Search for the cell housing the specified text and yield its (x, y) center coordinate. 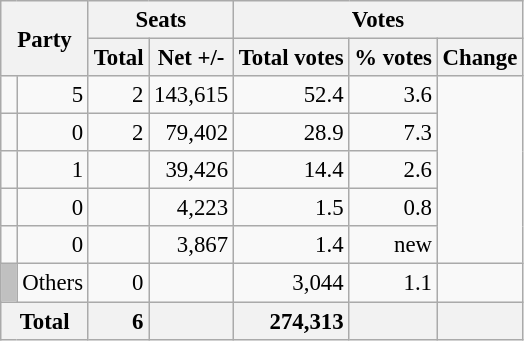
Net +/- (192, 58)
79,402 (192, 133)
Party (45, 38)
4,223 (192, 208)
new (393, 245)
3.6 (393, 95)
1 (52, 170)
28.9 (290, 133)
Votes (378, 20)
0.8 (393, 208)
274,313 (290, 321)
Change (480, 58)
% votes (393, 58)
1.5 (290, 208)
3,867 (192, 245)
6 (118, 321)
52.4 (290, 95)
39,426 (192, 170)
5 (52, 95)
14.4 (290, 170)
143,615 (192, 95)
3,044 (290, 283)
2.6 (393, 170)
Others (52, 283)
Total votes (290, 58)
1.1 (393, 283)
7.3 (393, 133)
1.4 (290, 245)
Seats (160, 20)
